Detect which cell encompasses the target text, then output its (x, y) center coordinate. 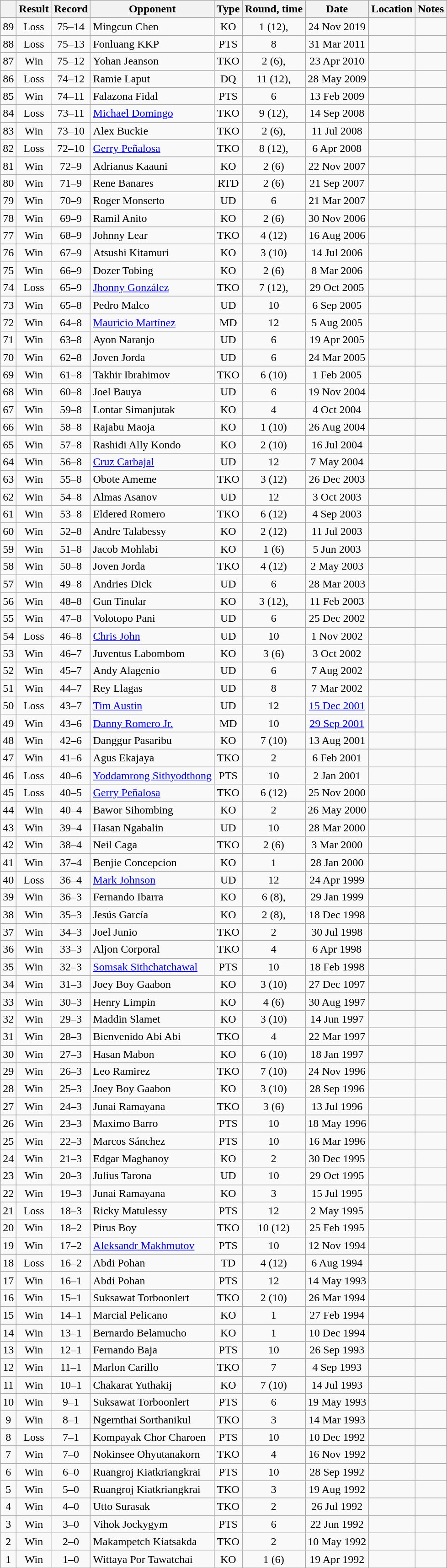
Vihok Jockygym (153, 1524)
21 Mar 2007 (337, 200)
19–3 (71, 1193)
4–0 (71, 1507)
29 Jan 1999 (337, 897)
20 (8, 1228)
26 (8, 1124)
43 (8, 828)
88 (8, 44)
24 Apr 1999 (337, 880)
10 Dec 1994 (337, 1333)
50–8 (71, 566)
Kompayak Chor Charoen (153, 1437)
Neil Caga (153, 845)
25 (8, 1141)
Jesús García (153, 915)
28–3 (71, 1036)
Fonluang KKP (153, 44)
Mark Johnson (153, 880)
Aleksandr Makhmutov (153, 1245)
54–8 (71, 496)
19 May 1993 (337, 1402)
84 (8, 113)
81 (8, 166)
24 Nov 2019 (337, 27)
23 Apr 2010 (337, 61)
10–1 (71, 1385)
Marlon Carillo (153, 1368)
24–3 (71, 1106)
36 (8, 949)
66 (8, 427)
8 (12), (274, 148)
56 (8, 601)
64 (8, 462)
Henry Limpin (153, 1002)
6 Sep 2005 (337, 305)
26 Jul 1992 (337, 1507)
11–1 (71, 1368)
Maddin Slamet (153, 1019)
73–11 (71, 113)
DQ (229, 79)
Leo Ramirez (153, 1072)
Obote Ameme (153, 479)
1–0 (71, 1559)
13 Aug 2001 (337, 740)
10 May 1992 (337, 1541)
Maximo Barro (153, 1124)
21 (8, 1211)
25–3 (71, 1089)
29 Oct 1995 (337, 1176)
74–12 (71, 79)
29–3 (71, 1019)
33 (8, 1002)
35 (8, 967)
14 May 1993 (337, 1280)
TD (229, 1263)
21–3 (71, 1158)
2–0 (71, 1541)
51 (8, 688)
22 Nov 2007 (337, 166)
6 Apr 1998 (337, 949)
42–6 (71, 740)
2 (12) (274, 532)
Pedro Malco (153, 305)
Roger Monserto (153, 200)
55 (8, 619)
28 Jan 2000 (337, 862)
25 Dec 2002 (337, 619)
14–1 (71, 1315)
40–5 (71, 793)
40–6 (71, 776)
39 (8, 897)
75 (8, 270)
32 (8, 1019)
Michael Domingo (153, 113)
26 Sep 1993 (337, 1350)
18 Jan 1997 (337, 1054)
Result (34, 9)
19 (8, 1245)
Record (71, 9)
29 (8, 1072)
14 Jun 1997 (337, 1019)
40 (8, 880)
48–8 (71, 601)
14 (8, 1333)
5–0 (71, 1489)
36–3 (71, 897)
11 Jul 2008 (337, 131)
49–8 (71, 584)
63 (8, 479)
Rajabu Maoja (153, 427)
78 (8, 218)
Marcos Sánchez (153, 1141)
Fernando Baja (153, 1350)
53 (8, 653)
15–1 (71, 1298)
47–8 (71, 619)
36–4 (71, 880)
Lontar Simanjutak (153, 410)
7 (12), (274, 288)
Jacob Mohlabi (153, 549)
18–3 (71, 1211)
Ngernthai Sorthanikul (153, 1420)
65 (8, 444)
26 Aug 2004 (337, 427)
Jhonny González (153, 288)
75–12 (71, 61)
41 (8, 862)
51–8 (71, 549)
14 Jul 2006 (337, 253)
Cruz Carbajal (153, 462)
Rene Banares (153, 183)
23 (8, 1176)
1 Feb 2005 (337, 375)
27–3 (71, 1054)
55–8 (71, 479)
46–8 (71, 636)
45–7 (71, 671)
Hasan Mabon (153, 1054)
22 (8, 1193)
69–9 (71, 218)
41–6 (71, 758)
Utto Surasak (153, 1507)
12 Nov 1994 (337, 1245)
1 (12), (274, 27)
Mingcun Chen (153, 27)
43–6 (71, 723)
Danggur Pasaribu (153, 740)
57 (8, 584)
72–9 (71, 166)
68–9 (71, 236)
69 (8, 375)
Opponent (153, 9)
18 (8, 1263)
27 Feb 1994 (337, 1315)
6 Apr 2008 (337, 148)
25 Feb 1995 (337, 1228)
52–8 (71, 532)
34 (8, 984)
16 Aug 2006 (337, 236)
67 (8, 410)
Date (337, 9)
34–3 (71, 932)
37–4 (71, 862)
11 (8, 1385)
Tim Austin (153, 706)
61–8 (71, 375)
6–0 (71, 1472)
7 Aug 2002 (337, 671)
22 Mar 1997 (337, 1036)
3 (12) (274, 479)
28 Mar 2000 (337, 828)
62 (8, 496)
72 (8, 323)
30 Jul 1998 (337, 932)
19 Apr 2005 (337, 340)
89 (8, 27)
Volotopo Pani (153, 619)
30–3 (71, 1002)
Bawor Sihombing (153, 810)
Fernando Ibarra (153, 897)
30 Dec 1995 (337, 1158)
61 (8, 514)
18 Feb 1998 (337, 967)
13 (8, 1350)
Andre Talabessy (153, 532)
65–9 (71, 288)
24 Nov 1996 (337, 1072)
Yoddamrong Sithyodthong (153, 776)
Falazona Fidal (153, 96)
Ramie Laput (153, 79)
40–4 (71, 810)
Johnny Lear (153, 236)
28 Sep 1992 (337, 1472)
14 Mar 1993 (337, 1420)
31 Mar 2011 (337, 44)
70 (8, 357)
20–3 (71, 1176)
76 (8, 253)
RTD (229, 183)
19 Apr 1992 (337, 1559)
13–1 (71, 1333)
Gun Tinular (153, 601)
58–8 (71, 427)
8 Mar 2006 (337, 270)
16–1 (71, 1280)
30 Aug 1997 (337, 1002)
10 (12) (274, 1228)
49 (8, 723)
Wittaya Por Tawatchai (153, 1559)
44–7 (71, 688)
Julius Tarona (153, 1176)
44 (8, 810)
13 Feb 2009 (337, 96)
13 Jul 1996 (337, 1106)
16 Jul 2004 (337, 444)
5 Jun 2003 (337, 549)
42 (8, 845)
48 (8, 740)
75–14 (71, 27)
9 (8, 1420)
26 Mar 1994 (337, 1298)
11 Jul 2003 (337, 532)
29 Oct 2005 (337, 288)
3–0 (71, 1524)
29 Sep 2001 (337, 723)
Joel Bauya (153, 392)
23–3 (71, 1124)
11 Feb 2003 (337, 601)
18 May 1996 (337, 1124)
28 May 2009 (337, 79)
3 (12), (274, 601)
16 Nov 1992 (337, 1455)
Dozer Tobing (153, 270)
17–2 (71, 1245)
4 Oct 2004 (337, 410)
8–1 (71, 1420)
46–7 (71, 653)
Joel Junio (153, 932)
4 Sep 2003 (337, 514)
Atsushi Kitamuri (153, 253)
15 (8, 1315)
6 Feb 2001 (337, 758)
74–11 (71, 96)
Chakarat Yuthakij (153, 1385)
38–4 (71, 845)
1 (10) (274, 427)
7–0 (71, 1455)
79 (8, 200)
Rey Llagas (153, 688)
85 (8, 96)
3 Oct 2003 (337, 496)
2 (8), (274, 915)
67–9 (71, 253)
Ayon Naranjo (153, 340)
15 Jul 1995 (337, 1193)
9 (12), (274, 113)
71–9 (71, 183)
Nokinsee Ohyutanakorn (153, 1455)
12–1 (71, 1350)
57–8 (71, 444)
Somsak Sithchatchawal (153, 967)
68 (8, 392)
66–9 (71, 270)
65–8 (71, 305)
Marcial Pelicano (153, 1315)
31 (8, 1036)
26–3 (71, 1072)
Danny Romero Jr. (153, 723)
70–9 (71, 200)
50 (8, 706)
Alex Buckie (153, 131)
16 Mar 1996 (337, 1141)
Bernardo Belamucho (153, 1333)
86 (8, 79)
53–8 (71, 514)
Round, time (274, 9)
6 (8), (274, 897)
Benjie Concepcion (153, 862)
Bienvenido Abi Abi (153, 1036)
10 Dec 1992 (337, 1437)
2 May 2003 (337, 566)
46 (8, 776)
4 (6) (274, 1002)
19 Nov 2004 (337, 392)
Notes (431, 9)
28 Sep 1996 (337, 1089)
3 Oct 2002 (337, 653)
87 (8, 61)
7 May 2004 (337, 462)
16 (8, 1298)
17 (8, 1280)
2 Jan 2001 (337, 776)
47 (8, 758)
Agus Ekajaya (153, 758)
Mauricio Martínez (153, 323)
1 Nov 2002 (337, 636)
Location (392, 9)
74 (8, 288)
14 Jul 1993 (337, 1385)
Edgar Maghanoy (153, 1158)
28 Mar 2003 (337, 584)
37 (8, 932)
Andries Dick (153, 584)
Pirus Boy (153, 1228)
15 Dec 2001 (337, 706)
Rashidi Ally Kondo (153, 444)
4 Sep 1993 (337, 1368)
30 Nov 2006 (337, 218)
82 (8, 148)
54 (8, 636)
60 (8, 532)
6 Aug 1994 (337, 1263)
38 (8, 915)
58 (8, 566)
7 Mar 2002 (337, 688)
3 Mar 2000 (337, 845)
Juventus Labombom (153, 653)
Takhir Ibrahimov (153, 375)
22–3 (71, 1141)
62–8 (71, 357)
18 Dec 1998 (337, 915)
Chris John (153, 636)
14 Sep 2008 (337, 113)
73 (8, 305)
Yohan Jeanson (153, 61)
31–3 (71, 984)
72–10 (71, 148)
60–8 (71, 392)
Almas Asanov (153, 496)
26 May 2000 (337, 810)
39–4 (71, 828)
77 (8, 236)
21 Sep 2007 (337, 183)
59–8 (71, 410)
2 May 1995 (337, 1211)
43–7 (71, 706)
28 (8, 1089)
83 (8, 131)
24 Mar 2005 (337, 357)
52 (8, 671)
59 (8, 549)
18–2 (71, 1228)
80 (8, 183)
Andy Alagenio (153, 671)
32–3 (71, 967)
73–10 (71, 131)
22 Jun 1992 (337, 1524)
Adrianus Kaauni (153, 166)
24 (8, 1158)
7–1 (71, 1437)
Aljon Corporal (153, 949)
Hasan Ngabalin (153, 828)
5 Aug 2005 (337, 323)
30 (8, 1054)
Type (229, 9)
Ramil Anito (153, 218)
33–3 (71, 949)
16–2 (71, 1263)
56–8 (71, 462)
27 (8, 1106)
64–8 (71, 323)
25 Nov 2000 (337, 793)
5 (8, 1489)
Ricky Matulessy (153, 1211)
9–1 (71, 1402)
11 (12), (274, 79)
26 Dec 2003 (337, 479)
19 Aug 1992 (337, 1489)
27 Dec 1097 (337, 984)
45 (8, 793)
Eldered Romero (153, 514)
35–3 (71, 915)
63–8 (71, 340)
71 (8, 340)
75–13 (71, 44)
Makampetch Kiatsakda (153, 1541)
